From the cell containing the given text, extract its center point as (x, y) coordinate. 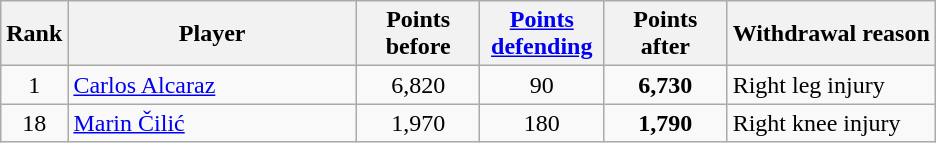
Points defending (542, 34)
Marin Čilić (212, 123)
1,790 (666, 123)
6,820 (418, 85)
Carlos Alcaraz (212, 85)
180 (542, 123)
Rank (34, 34)
18 (34, 123)
Player (212, 34)
6,730 (666, 85)
1 (34, 85)
1,970 (418, 123)
Points before (418, 34)
Withdrawal reason (831, 34)
Points after (666, 34)
90 (542, 85)
Right knee injury (831, 123)
Right leg injury (831, 85)
